Output the (x, y) coordinate of the center of the cell containing the given text.  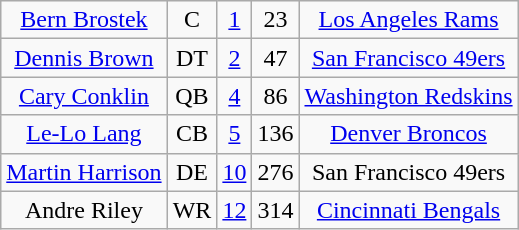
10 (234, 172)
QB (192, 96)
Le-Lo Lang (84, 134)
Andre Riley (84, 210)
47 (276, 58)
Dennis Brown (84, 58)
2 (234, 58)
Cary Conklin (84, 96)
WR (192, 210)
CB (192, 134)
Los Angeles Rams (408, 20)
276 (276, 172)
23 (276, 20)
DT (192, 58)
Denver Broncos (408, 134)
C (192, 20)
314 (276, 210)
1 (234, 20)
Bern Brostek (84, 20)
12 (234, 210)
136 (276, 134)
4 (234, 96)
Washington Redskins (408, 96)
Cincinnati Bengals (408, 210)
Martin Harrison (84, 172)
86 (276, 96)
DE (192, 172)
5 (234, 134)
